Scan for the cell matching the given text and deliver its [x, y] coordinate at center. 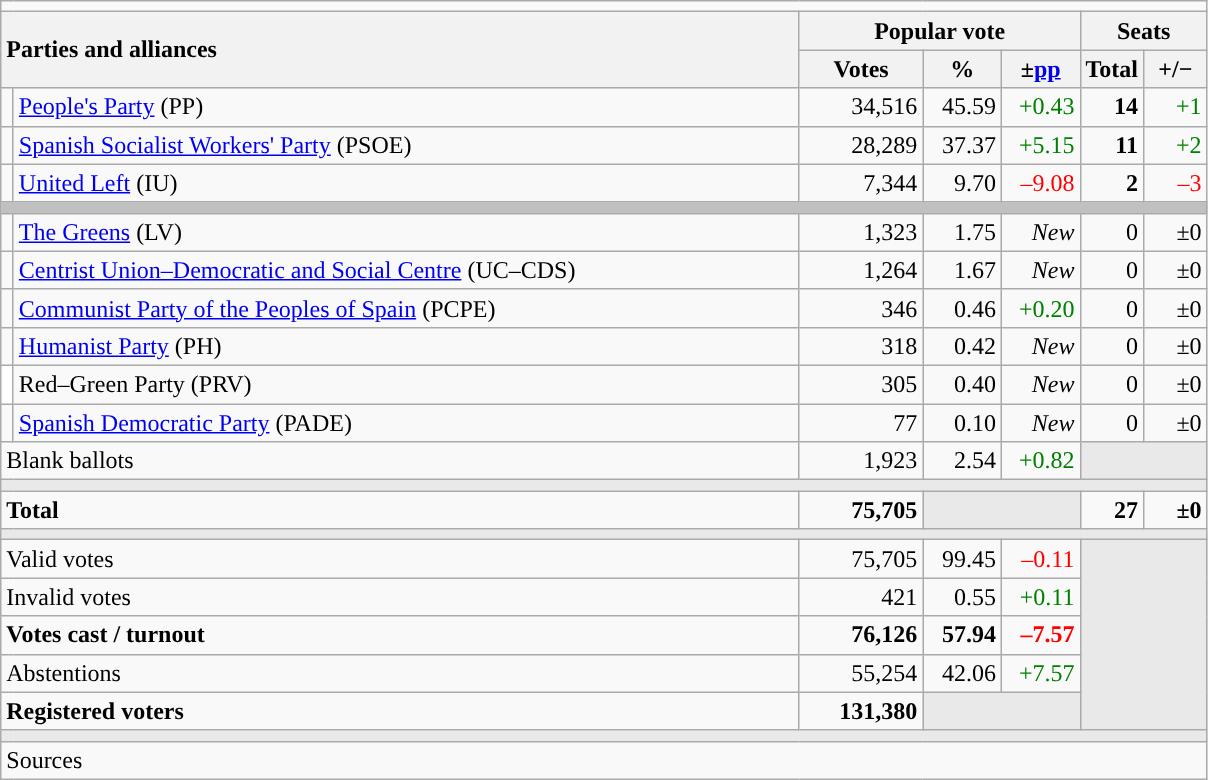
Centrist Union–Democratic and Social Centre (UC–CDS) [406, 270]
14 [1112, 107]
Votes [861, 69]
Votes cast / turnout [400, 635]
Spanish Socialist Workers' Party (PSOE) [406, 145]
45.59 [962, 107]
77 [861, 423]
Seats [1144, 31]
+/− [1176, 69]
34,516 [861, 107]
2 [1112, 183]
Registered voters [400, 711]
Invalid votes [400, 597]
1,264 [861, 270]
+0.43 [1040, 107]
Abstentions [400, 673]
42.06 [962, 673]
1,323 [861, 232]
–3 [1176, 183]
1.75 [962, 232]
+5.15 [1040, 145]
Red–Green Party (PRV) [406, 384]
346 [861, 308]
–9.08 [1040, 183]
0.10 [962, 423]
0.55 [962, 597]
27 [1112, 510]
The Greens (LV) [406, 232]
318 [861, 346]
0.46 [962, 308]
2.54 [962, 461]
United Left (IU) [406, 183]
28,289 [861, 145]
131,380 [861, 711]
9.70 [962, 183]
76,126 [861, 635]
+7.57 [1040, 673]
Valid votes [400, 559]
Spanish Democratic Party (PADE) [406, 423]
±pp [1040, 69]
Popular vote [940, 31]
0.42 [962, 346]
–0.11 [1040, 559]
Communist Party of the Peoples of Spain (PCPE) [406, 308]
Humanist Party (PH) [406, 346]
Parties and alliances [400, 50]
57.94 [962, 635]
37.37 [962, 145]
% [962, 69]
+1 [1176, 107]
305 [861, 384]
–7.57 [1040, 635]
0.40 [962, 384]
99.45 [962, 559]
Sources [604, 760]
Blank ballots [400, 461]
+2 [1176, 145]
421 [861, 597]
+0.82 [1040, 461]
1,923 [861, 461]
+0.11 [1040, 597]
7,344 [861, 183]
+0.20 [1040, 308]
People's Party (PP) [406, 107]
11 [1112, 145]
1.67 [962, 270]
55,254 [861, 673]
